Extract the [x, y] coordinate from the center of the cell holding the provided text.  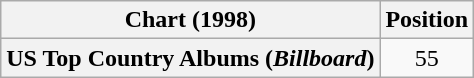
Position [427, 20]
US Top Country Albums (Billboard) [190, 58]
55 [427, 58]
Chart (1998) [190, 20]
